Output the (X, Y) coordinate of the center of the cell containing the given text.  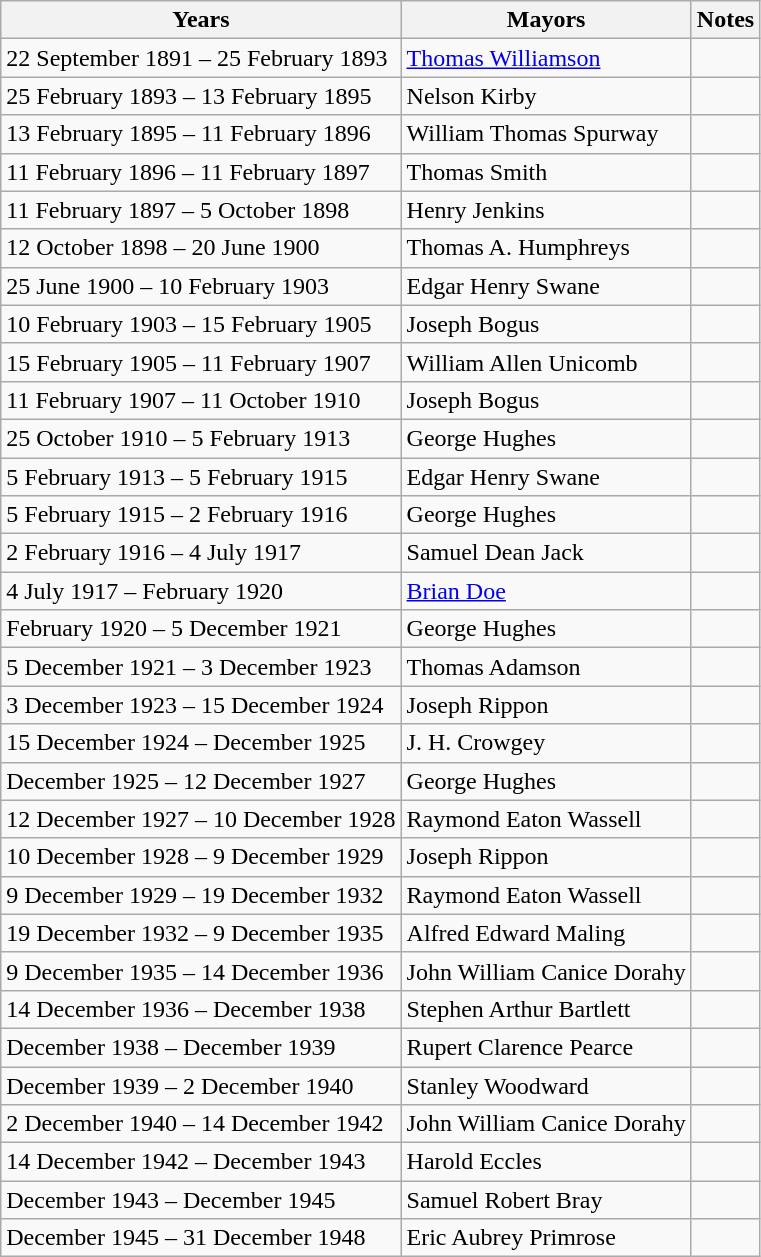
2 December 1940 – 14 December 1942 (201, 1124)
14 December 1942 – December 1943 (201, 1162)
25 June 1900 – 10 February 1903 (201, 286)
Thomas Adamson (546, 667)
2 February 1916 – 4 July 1917 (201, 553)
Rupert Clarence Pearce (546, 1047)
12 December 1927 – 10 December 1928 (201, 819)
Thomas Smith (546, 172)
William Allen Unicomb (546, 362)
11 February 1897 – 5 October 1898 (201, 210)
Stanley Woodward (546, 1085)
December 1925 – 12 December 1927 (201, 781)
5 December 1921 – 3 December 1923 (201, 667)
13 February 1895 – 11 February 1896 (201, 134)
9 December 1935 – 14 December 1936 (201, 971)
25 February 1893 – 13 February 1895 (201, 96)
Brian Doe (546, 591)
February 1920 – 5 December 1921 (201, 629)
December 1945 – 31 December 1948 (201, 1238)
December 1938 – December 1939 (201, 1047)
Thomas A. Humphreys (546, 248)
5 February 1915 – 2 February 1916 (201, 515)
December 1943 – December 1945 (201, 1200)
Alfred Edward Maling (546, 933)
3 December 1923 – 15 December 1924 (201, 705)
22 September 1891 – 25 February 1893 (201, 58)
Years (201, 20)
4 July 1917 – February 1920 (201, 591)
5 February 1913 – 5 February 1915 (201, 477)
14 December 1936 – December 1938 (201, 1009)
Henry Jenkins (546, 210)
Samuel Dean Jack (546, 553)
December 1939 – 2 December 1940 (201, 1085)
Notes (725, 20)
19 December 1932 – 9 December 1935 (201, 933)
15 December 1924 – December 1925 (201, 743)
J. H. Crowgey (546, 743)
Stephen Arthur Bartlett (546, 1009)
12 October 1898 – 20 June 1900 (201, 248)
10 February 1903 – 15 February 1905 (201, 324)
Mayors (546, 20)
15 February 1905 – 11 February 1907 (201, 362)
25 October 1910 – 5 February 1913 (201, 438)
11 February 1896 – 11 February 1897 (201, 172)
Eric Aubrey Primrose (546, 1238)
11 February 1907 – 11 October 1910 (201, 400)
10 December 1928 – 9 December 1929 (201, 857)
Nelson Kirby (546, 96)
William Thomas Spurway (546, 134)
Thomas Williamson (546, 58)
Harold Eccles (546, 1162)
9 December 1929 – 19 December 1932 (201, 895)
Samuel Robert Bray (546, 1200)
